Search for the cell housing the specified text and yield its [x, y] center coordinate. 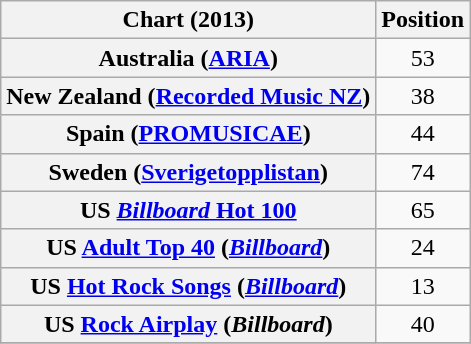
Australia (ARIA) [188, 58]
40 [423, 324]
53 [423, 58]
Position [423, 20]
24 [423, 248]
13 [423, 286]
US Hot Rock Songs (Billboard) [188, 286]
US Billboard Hot 100 [188, 210]
Chart (2013) [188, 20]
New Zealand (Recorded Music NZ) [188, 96]
65 [423, 210]
44 [423, 134]
Spain (PROMUSICAE) [188, 134]
Sweden (Sverigetopplistan) [188, 172]
US Rock Airplay (Billboard) [188, 324]
38 [423, 96]
74 [423, 172]
US Adult Top 40 (Billboard) [188, 248]
